Provide the [x, y] coordinate of the cell's center where the given text is located.  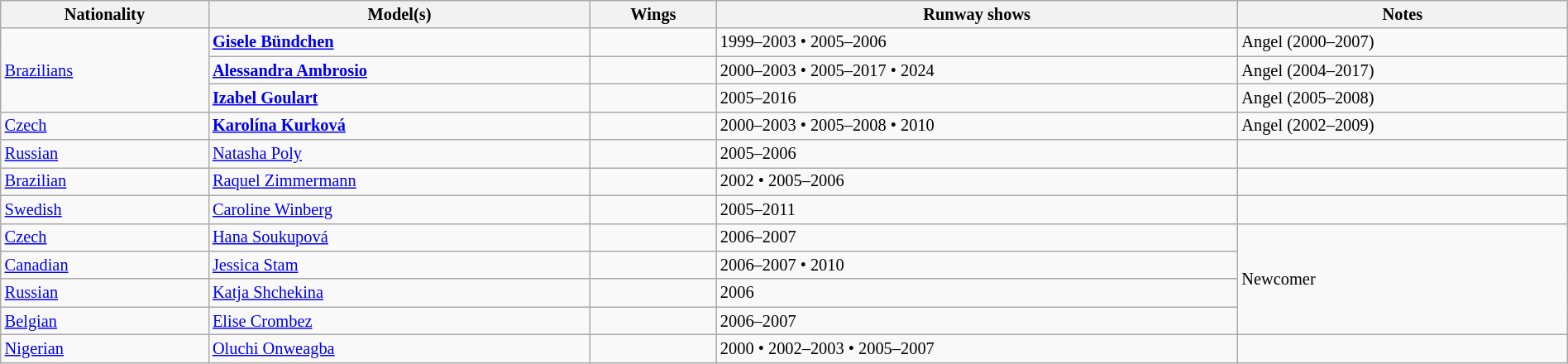
2002 • 2005–2006 [977, 181]
Wings [653, 14]
Notes [1403, 14]
Karolína Kurková [399, 126]
2000–2003 • 2005–2017 • 2024 [977, 70]
Angel (2002–2009) [1403, 126]
2006 [977, 293]
Brazilian [104, 181]
Angel (2005–2008) [1403, 98]
2005–2011 [977, 209]
Oluchi Onweagba [399, 348]
Swedish [104, 209]
2005–2016 [977, 98]
2000–2003 • 2005–2008 • 2010 [977, 126]
Model(s) [399, 14]
Alessandra Ambrosio [399, 70]
Newcomer [1403, 280]
Angel (2000–2007) [1403, 42]
2006–2007 • 2010 [977, 265]
Raquel Zimmermann [399, 181]
2005–2006 [977, 154]
Jessica Stam [399, 265]
Gisele Bündchen [399, 42]
2000 • 2002–2003 • 2005–2007 [977, 348]
Runway shows [977, 14]
Nigerian [104, 348]
Izabel Goulart [399, 98]
Katja Shchekina [399, 293]
Natasha Poly [399, 154]
Canadian [104, 265]
Caroline Winberg [399, 209]
Belgian [104, 321]
1999–2003 • 2005–2006 [977, 42]
Nationality [104, 14]
Elise Crombez [399, 321]
Hana Soukupová [399, 237]
Brazilians [104, 69]
Angel (2004–2017) [1403, 70]
